Locate the cell with the specified text and output its (X, Y) center coordinate. 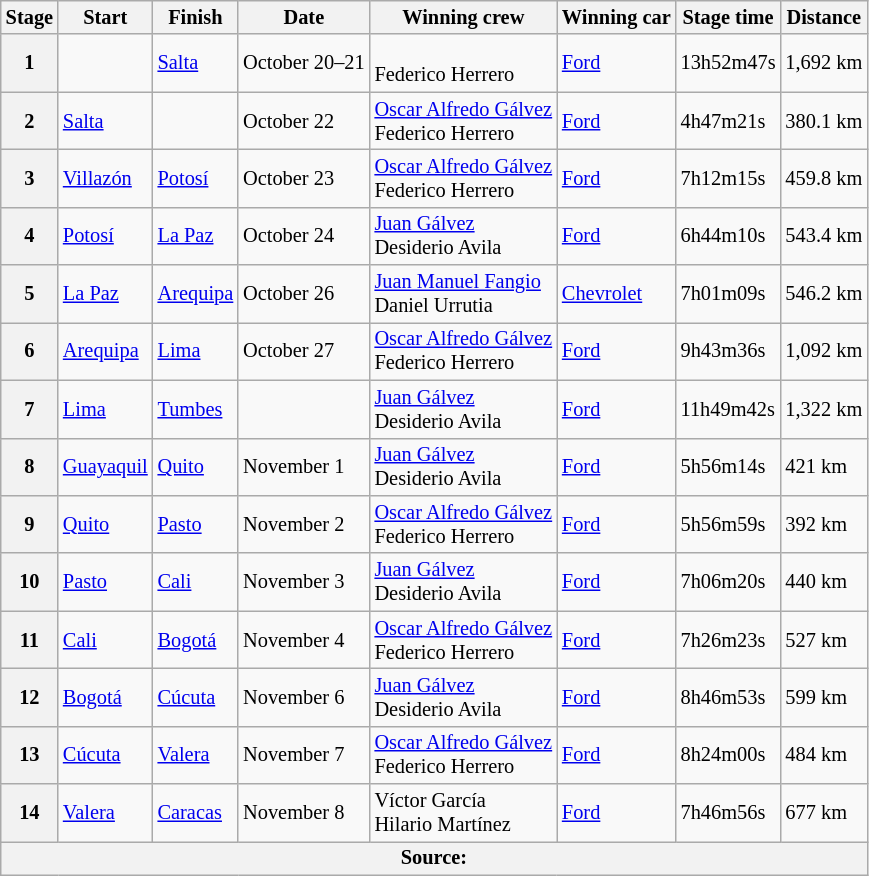
9 (30, 524)
Distance (824, 17)
6 (30, 351)
12 (30, 697)
9h43m36s (728, 351)
November 7 (304, 755)
8h24m00s (728, 755)
13h52m47s (728, 63)
8 (30, 467)
527 km (824, 640)
392 km (824, 524)
7h01m09s (728, 294)
1,692 km (824, 63)
November 8 (304, 813)
484 km (824, 755)
5 (30, 294)
599 km (824, 697)
8h46m53s (728, 697)
11 (30, 640)
7h26m23s (728, 640)
November 2 (304, 524)
7h46m56s (728, 813)
4h47m21s (728, 121)
Winning crew (464, 17)
October 23 (304, 178)
November 1 (304, 467)
Finish (196, 17)
3 (30, 178)
Source: (434, 858)
Federico Herrero (464, 63)
4 (30, 236)
Winning car (616, 17)
Stage time (728, 17)
Guayaquil (106, 467)
October 22 (304, 121)
13 (30, 755)
Chevrolet (616, 294)
459.8 km (824, 178)
5h56m59s (728, 524)
1,322 km (824, 409)
November 6 (304, 697)
Tumbes (196, 409)
Date (304, 17)
October 27 (304, 351)
Caracas (196, 813)
543.4 km (824, 236)
380.1 km (824, 121)
440 km (824, 582)
677 km (824, 813)
October 20–21 (304, 63)
5h56m14s (728, 467)
546.2 km (824, 294)
6h44m10s (728, 236)
Villazón (106, 178)
Víctor García Hilario Martínez (464, 813)
November 3 (304, 582)
October 24 (304, 236)
Start (106, 17)
7 (30, 409)
1 (30, 63)
7h06m20s (728, 582)
1,092 km (824, 351)
November 4 (304, 640)
Juan Manuel Fangio Daniel Urrutia (464, 294)
14 (30, 813)
Stage (30, 17)
October 26 (304, 294)
10 (30, 582)
2 (30, 121)
421 km (824, 467)
11h49m42s (728, 409)
7h12m15s (728, 178)
